Search for the cell housing the specified text and yield its (X, Y) center coordinate. 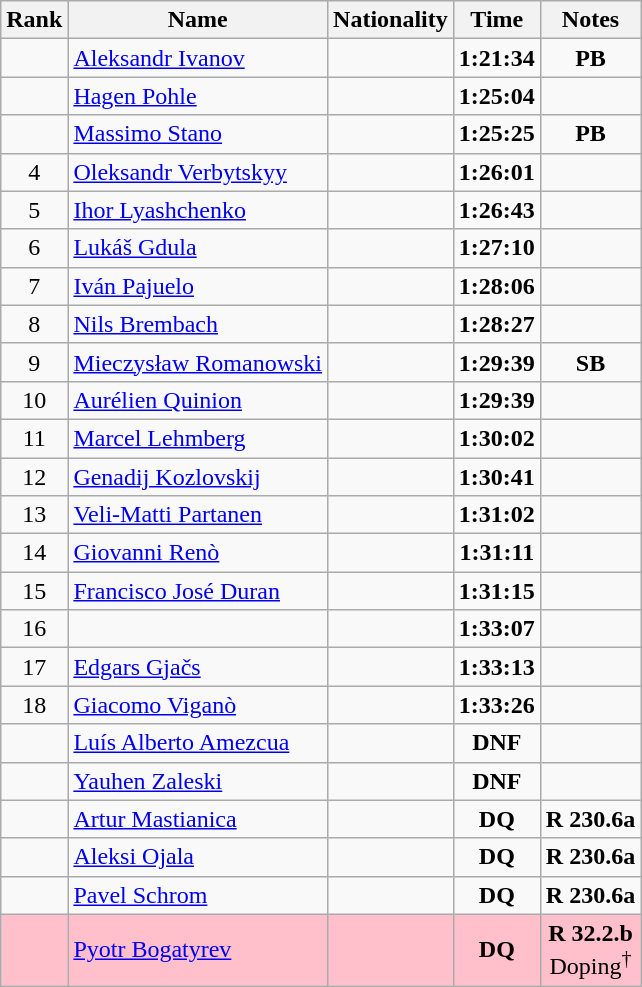
Genadij Kozlovskij (198, 477)
Time (496, 20)
16 (34, 629)
10 (34, 400)
1:31:15 (496, 591)
Iván Pajuelo (198, 286)
12 (34, 477)
Veli-Matti Partanen (198, 515)
Aleksi Ojala (198, 857)
1:27:10 (496, 248)
Ihor Lyashchenko (198, 210)
Edgars Gjačs (198, 667)
Massimo Stano (198, 134)
Nationality (391, 20)
Marcel Lehmberg (198, 438)
1:21:34 (496, 58)
Name (198, 20)
15 (34, 591)
Pavel Schrom (198, 895)
1:30:02 (496, 438)
5 (34, 210)
1:31:11 (496, 553)
Rank (34, 20)
Notes (590, 20)
9 (34, 362)
1:33:07 (496, 629)
Yauhen Zaleski (198, 781)
Oleksandr Verbytskyy (198, 172)
Lukáš Gdula (198, 248)
14 (34, 553)
1:25:25 (496, 134)
1:28:06 (496, 286)
Artur Mastianica (198, 819)
11 (34, 438)
Pyotr Bogatyrev (198, 950)
18 (34, 705)
1:30:41 (496, 477)
13 (34, 515)
4 (34, 172)
Giacomo Viganò (198, 705)
17 (34, 667)
8 (34, 324)
1:25:04 (496, 96)
Mieczysław Romanowski (198, 362)
6 (34, 248)
SB (590, 362)
Aurélien Quinion (198, 400)
Francisco José Duran (198, 591)
1:26:43 (496, 210)
Nils Brembach (198, 324)
R 32.2.bDoping† (590, 950)
1:26:01 (496, 172)
Hagen Pohle (198, 96)
Luís Alberto Amezcua (198, 743)
1:31:02 (496, 515)
Giovanni Renò (198, 553)
1:28:27 (496, 324)
Aleksandr Ivanov (198, 58)
1:33:13 (496, 667)
7 (34, 286)
1:33:26 (496, 705)
